For the text-containing cell, return its midpoint in [X, Y] coordinate format. 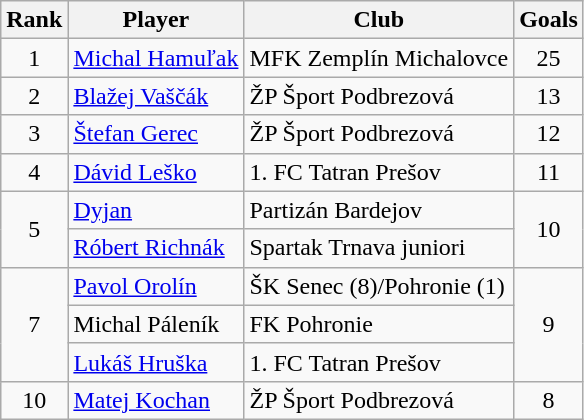
Štefan Gerec [156, 134]
Dyjan [156, 210]
Michal Páleník [156, 324]
1 [34, 58]
4 [34, 172]
Club [379, 20]
Michal Hamuľak [156, 58]
5 [34, 229]
3 [34, 134]
2 [34, 96]
Róbert Richnák [156, 248]
12 [549, 134]
Blažej Vaščák [156, 96]
Pavol Orolín [156, 286]
11 [549, 172]
ŠK Senec (8)/Pohronie (1) [379, 286]
Matej Kochan [156, 400]
FK Pohronie [379, 324]
13 [549, 96]
Partizán Bardejov [379, 210]
8 [549, 400]
MFK Zemplín Michalovce [379, 58]
Player [156, 20]
Lukáš Hruška [156, 362]
Goals [549, 20]
7 [34, 324]
Rank [34, 20]
Spartak Trnava juniori [379, 248]
25 [549, 58]
Dávid Leško [156, 172]
9 [549, 324]
